Scan for the cell matching the given text and deliver its (X, Y) coordinate at center. 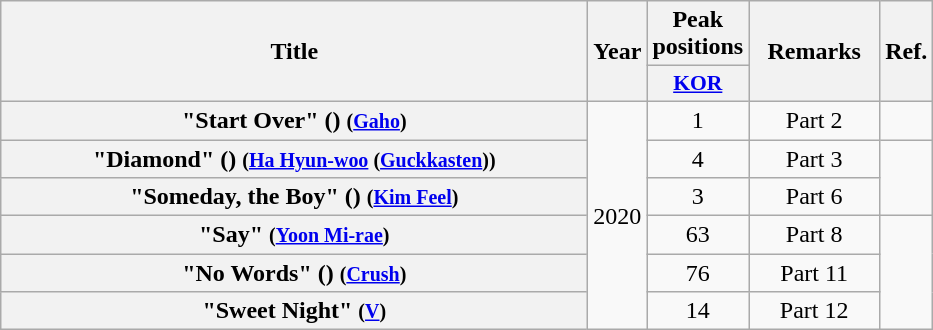
4 (698, 159)
76 (698, 273)
"Start Over" () (Gaho) (294, 120)
1 (698, 120)
Part 6 (814, 197)
"Diamond" () (Ha Hyun-woo (Guckkasten)) (294, 159)
2020 (618, 215)
Part 8 (814, 235)
Title (294, 52)
Part 11 (814, 273)
Part 12 (814, 311)
Part 3 (814, 159)
"Sweet Night" (V) (294, 311)
14 (698, 311)
"Someday, the Boy" () (Kim Feel) (294, 197)
KOR (698, 84)
63 (698, 235)
Remarks (814, 52)
Peakpositions (698, 34)
Year (618, 52)
"Say" (Yoon Mi-rae) (294, 235)
Part 2 (814, 120)
Ref. (906, 52)
3 (698, 197)
"No Words" () (Crush) (294, 273)
